Return (x, y) of the center of cell containing provided text 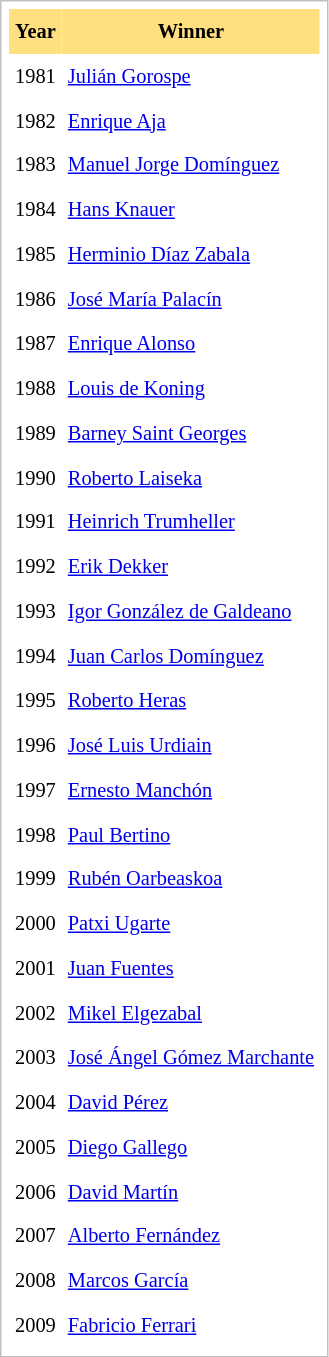
Mikel Elgezabal (191, 1014)
Juan Fuentes (191, 968)
2007 (36, 1236)
Louis de Koning (191, 388)
Enrique Aja (191, 120)
Juan Carlos Domínguez (191, 656)
1999 (36, 880)
1989 (36, 434)
Roberto Heras (191, 700)
Winner (191, 32)
David Martín (191, 1192)
Ernesto Manchón (191, 790)
Diego Gallego (191, 1148)
Paul Bertino (191, 834)
Rubén Oarbeaskoa (191, 880)
2005 (36, 1148)
2001 (36, 968)
David Pérez (191, 1102)
José Luis Urdiain (191, 746)
Herminio Díaz Zabala (191, 254)
1986 (36, 300)
Roberto Laiseka (191, 478)
Julián Gorospe (191, 76)
Heinrich Trumheller (191, 522)
1994 (36, 656)
1991 (36, 522)
Marcos García (191, 1280)
1998 (36, 834)
1988 (36, 388)
José María Palacín (191, 300)
Enrique Alonso (191, 344)
Alberto Fernández (191, 1236)
José Ángel Gómez Marchante (191, 1058)
Hans Knauer (191, 210)
Igor González de Galdeano (191, 612)
2004 (36, 1102)
2009 (36, 1326)
2008 (36, 1280)
1990 (36, 478)
Manuel Jorge Domínguez (191, 166)
1997 (36, 790)
Fabricio Ferrari (191, 1326)
Barney Saint Georges (191, 434)
Erik Dekker (191, 566)
2006 (36, 1192)
1995 (36, 700)
Patxi Ugarte (191, 924)
2000 (36, 924)
1982 (36, 120)
Year (36, 32)
1996 (36, 746)
1981 (36, 76)
2002 (36, 1014)
1987 (36, 344)
1992 (36, 566)
1985 (36, 254)
1984 (36, 210)
1993 (36, 612)
1983 (36, 166)
2003 (36, 1058)
